Return the (x, y) coordinate for the center point of the cell that contains the specified text.  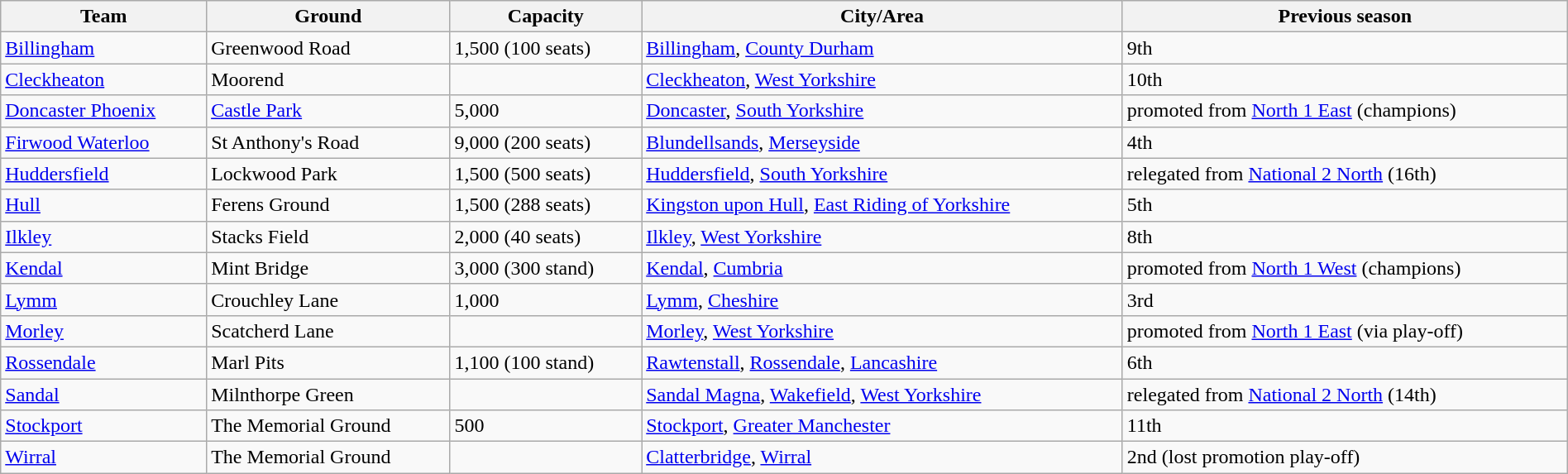
1,500 (288 seats) (546, 205)
3rd (1345, 299)
2nd (lost promotion play-off) (1345, 457)
Lymm, Cheshire (882, 299)
St Anthony's Road (328, 142)
Rossendale (104, 362)
Lockwood Park (328, 174)
Ilkley (104, 237)
Huddersfield (104, 174)
Morley (104, 331)
11th (1345, 426)
Stacks Field (328, 237)
500 (546, 426)
2,000 (40 seats) (546, 237)
Sandal Magna, Wakefield, West Yorkshire (882, 395)
Capacity (546, 17)
relegated from National 2 North (16th) (1345, 174)
Ilkley, West Yorkshire (882, 237)
Firwood Waterloo (104, 142)
Kendal (104, 268)
Scatcherd Lane (328, 331)
9th (1345, 48)
promoted from North 1 West (champions) (1345, 268)
Moorend (328, 79)
Billingham, County Durham (882, 48)
Lymm (104, 299)
Morley, West Yorkshire (882, 331)
promoted from North 1 East (via play-off) (1345, 331)
Doncaster, South Yorkshire (882, 111)
Milnthorpe Green (328, 395)
9,000 (200 seats) (546, 142)
3,000 (300 stand) (546, 268)
Mint Bridge (328, 268)
Blundellsands, Merseyside (882, 142)
1,500 (500 seats) (546, 174)
Huddersfield, South Yorkshire (882, 174)
Crouchley Lane (328, 299)
5th (1345, 205)
Cleckheaton, West Yorkshire (882, 79)
Castle Park (328, 111)
1,100 (100 stand) (546, 362)
Doncaster Phoenix (104, 111)
City/Area (882, 17)
10th (1345, 79)
5,000 (546, 111)
Billingham (104, 48)
Clatterbridge, Wirral (882, 457)
Cleckheaton (104, 79)
8th (1345, 237)
Stockport (104, 426)
Kingston upon Hull, East Riding of Yorkshire (882, 205)
Ferens Ground (328, 205)
Stockport, Greater Manchester (882, 426)
Sandal (104, 395)
6th (1345, 362)
1,500 (100 seats) (546, 48)
promoted from North 1 East (champions) (1345, 111)
Kendal, Cumbria (882, 268)
Marl Pits (328, 362)
Previous season (1345, 17)
Wirral (104, 457)
Rawtenstall, Rossendale, Lancashire (882, 362)
Hull (104, 205)
1,000 (546, 299)
4th (1345, 142)
Greenwood Road (328, 48)
Team (104, 17)
relegated from National 2 North (14th) (1345, 395)
Ground (328, 17)
